From the cell containing the given text, extract its center point as [X, Y] coordinate. 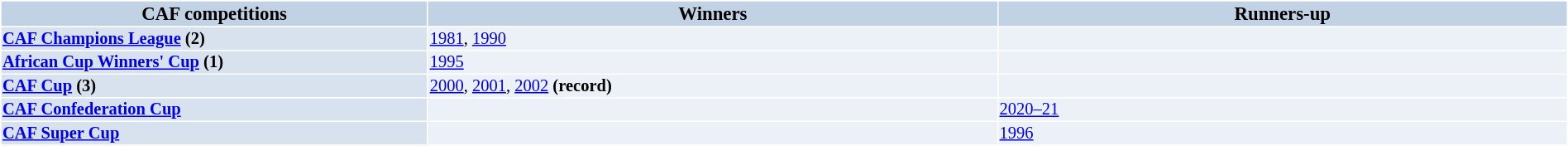
CAF Confederation Cup [215, 109]
1995 [713, 62]
CAF Super Cup [215, 133]
CAF competitions [215, 14]
CAF Champions League (2) [215, 38]
Runners-up [1282, 14]
Winners [713, 14]
2000, 2001, 2002 (record) [713, 85]
CAF Cup (3) [215, 85]
African Cup Winners' Cup (1) [215, 62]
2020–21 [1282, 109]
1981, 1990 [713, 38]
1996 [1282, 133]
